Search for the cell housing the specified text and yield its [x, y] center coordinate. 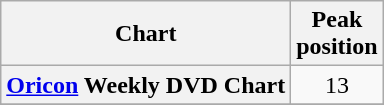
Chart [146, 34]
Peakposition [337, 34]
Oricon Weekly DVD Chart [146, 85]
13 [337, 85]
